Capture the cell that displays the provided text and extract its [X, Y] central coordinate. 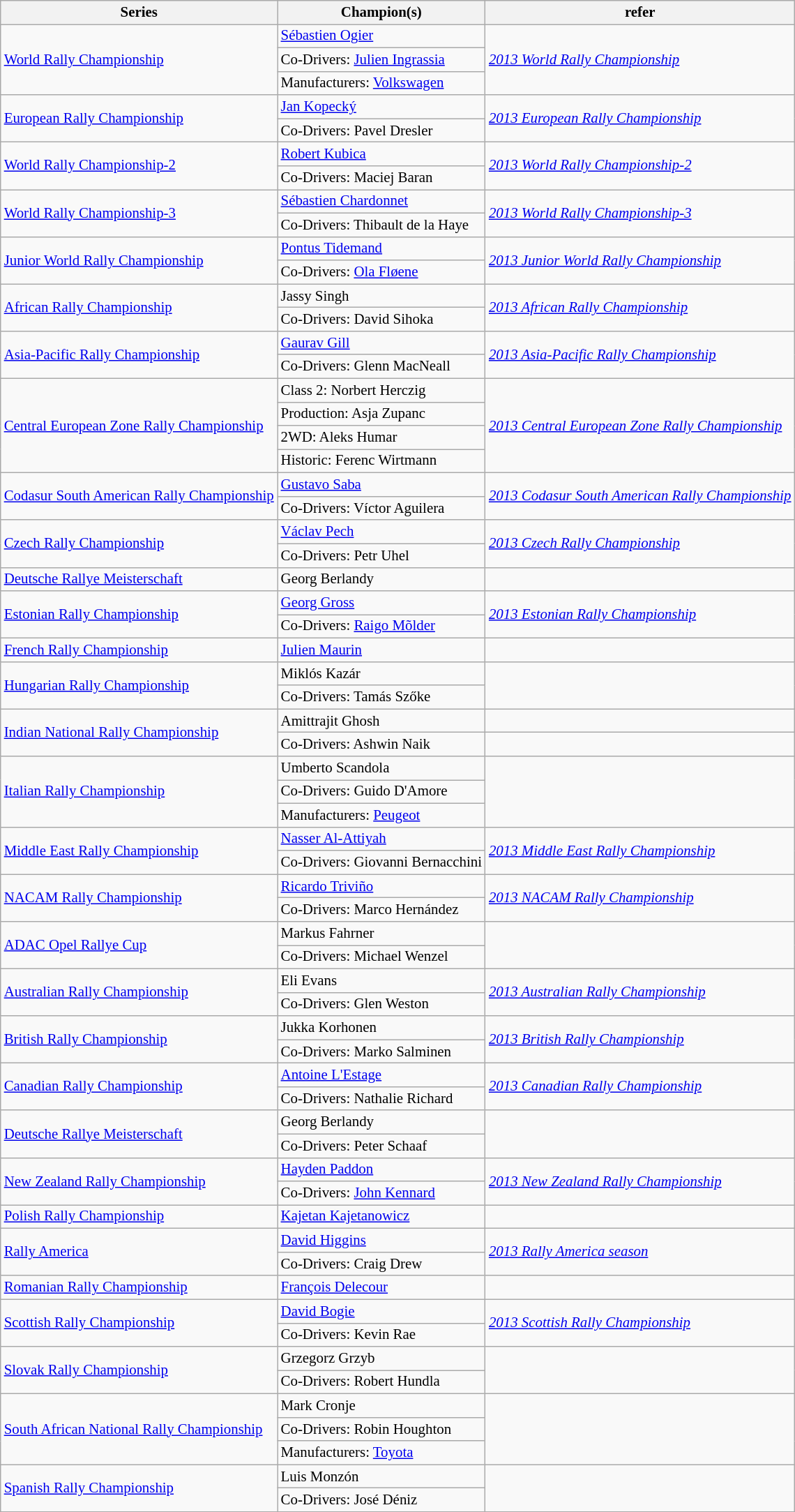
2013 British Rally Championship [640, 1040]
Co-Drivers: Ola Fløene [381, 272]
Antoine L'Estage [381, 1075]
Ricardo Triviño [381, 886]
Co-Drivers: Nathalie Richard [381, 1098]
Georg Gross [381, 603]
Hungarian Rally Championship [139, 685]
Pontus Tidemand [381, 248]
Co-Drivers: Petr Uhel [381, 555]
Indian National Rally Championship [139, 733]
Co-Drivers: Guido D'Amore [381, 792]
Manufacturers: Volkswagen [381, 83]
Champion(s) [381, 13]
Co-Drivers: Peter Schaaf [381, 1146]
2013 Middle East Rally Championship [640, 851]
Co-Drivers: John Kennard [381, 1193]
David Bogie [381, 1311]
Polish Rally Championship [139, 1217]
Series [139, 13]
Kajetan Kajetanowicz [381, 1217]
World Rally Championship-2 [139, 166]
South African National Rally Championship [139, 1429]
Central European Zone Rally Championship [139, 426]
Asia-Pacific Rally Championship [139, 354]
Miklós Kazár [381, 673]
Robert Kubica [381, 154]
2013 Canadian Rally Championship [640, 1087]
2013 NACAM Rally Championship [640, 898]
Co-Drivers: Marco Hernández [381, 910]
Jassy Singh [381, 296]
ADAC Opel Rallye Cup [139, 945]
Co-Drivers: Víctor Aguilera [381, 508]
Class 2: Norbert Herczig [381, 390]
2013 Rally America season [640, 1252]
Spanish Rally Championship [139, 1488]
Markus Fahrner [381, 934]
Julien Maurin [381, 650]
Co-Drivers: Julien Ingrassia [381, 59]
Manufacturers: Toyota [381, 1453]
David Higgins [381, 1241]
2013 Junior World Rally Championship [640, 260]
Co-Drivers: Robert Hundla [381, 1382]
2013 World Rally Championship-2 [640, 166]
French Rally Championship [139, 650]
2013 Codasur South American Rally Championship [640, 497]
Mark Cronje [381, 1405]
Gustavo Saba [381, 485]
2013 Estonian Rally Championship [640, 615]
Rally America [139, 1252]
2013 World Rally Championship [640, 59]
Slovak Rally Championship [139, 1370]
World Rally Championship-3 [139, 213]
2WD: Aleks Humar [381, 437]
Codasur South American Rally Championship [139, 497]
2013 Scottish Rally Championship [640, 1323]
Eli Evans [381, 980]
Co-Drivers: Ashwin Naik [381, 744]
Co-Drivers: Thibault de la Haye [381, 225]
2013 Czech Rally Championship [640, 544]
Italian Rally Championship [139, 792]
British Rally Championship [139, 1040]
Hayden Paddon [381, 1169]
Canadian Rally Championship [139, 1087]
NACAM Rally Championship [139, 898]
Václav Pech [381, 532]
Romanian Rally Championship [139, 1287]
Junior World Rally Championship [139, 260]
Nasser Al-Attiyah [381, 839]
2013 African Rally Championship [640, 308]
2013 European Rally Championship [640, 119]
Grzegorz Grzyb [381, 1358]
Czech Rally Championship [139, 544]
Sébastien Ogier [381, 36]
Co-Drivers: Tamás Szőke [381, 697]
refer [640, 13]
Middle East Rally Championship [139, 851]
2013 World Rally Championship-3 [640, 213]
Co-Drivers: Marko Salminen [381, 1051]
Co-Drivers: Glenn MacNeall [381, 366]
Co-Drivers: Glen Weston [381, 1004]
Scottish Rally Championship [139, 1323]
2013 New Zealand Rally Championship [640, 1181]
Co-Drivers: Giovanni Bernacchini [381, 862]
Luis Monzón [381, 1476]
Co-Drivers: Pavel Dresler [381, 130]
Co-Drivers: José Déniz [381, 1500]
Co-Drivers: David Sihoka [381, 320]
Co-Drivers: Robin Houghton [381, 1429]
Jukka Korhonen [381, 1028]
Estonian Rally Championship [139, 615]
Australian Rally Championship [139, 992]
African Rally Championship [139, 308]
Co-Drivers: Craig Drew [381, 1264]
Co-Drivers: Michael Wenzel [381, 957]
2013 Central European Zone Rally Championship [640, 426]
Amittrajit Ghosh [381, 721]
François Delecour [381, 1287]
Sébastien Chardonnet [381, 201]
New Zealand Rally Championship [139, 1181]
Manufacturers: Peugeot [381, 815]
Gaurav Gill [381, 343]
2013 Australian Rally Championship [640, 992]
Historic: Ferenc Wirtmann [381, 461]
Co-Drivers: Kevin Rae [381, 1335]
Co-Drivers: Maciej Baran [381, 178]
European Rally Championship [139, 119]
Co-Drivers: Raigo Mõlder [381, 627]
Umberto Scandola [381, 768]
2013 Asia-Pacific Rally Championship [640, 354]
Jan Kopecký [381, 107]
Production: Asja Zupanc [381, 414]
World Rally Championship [139, 59]
